Detect which cell encompasses the target text, then output its (x, y) center coordinate. 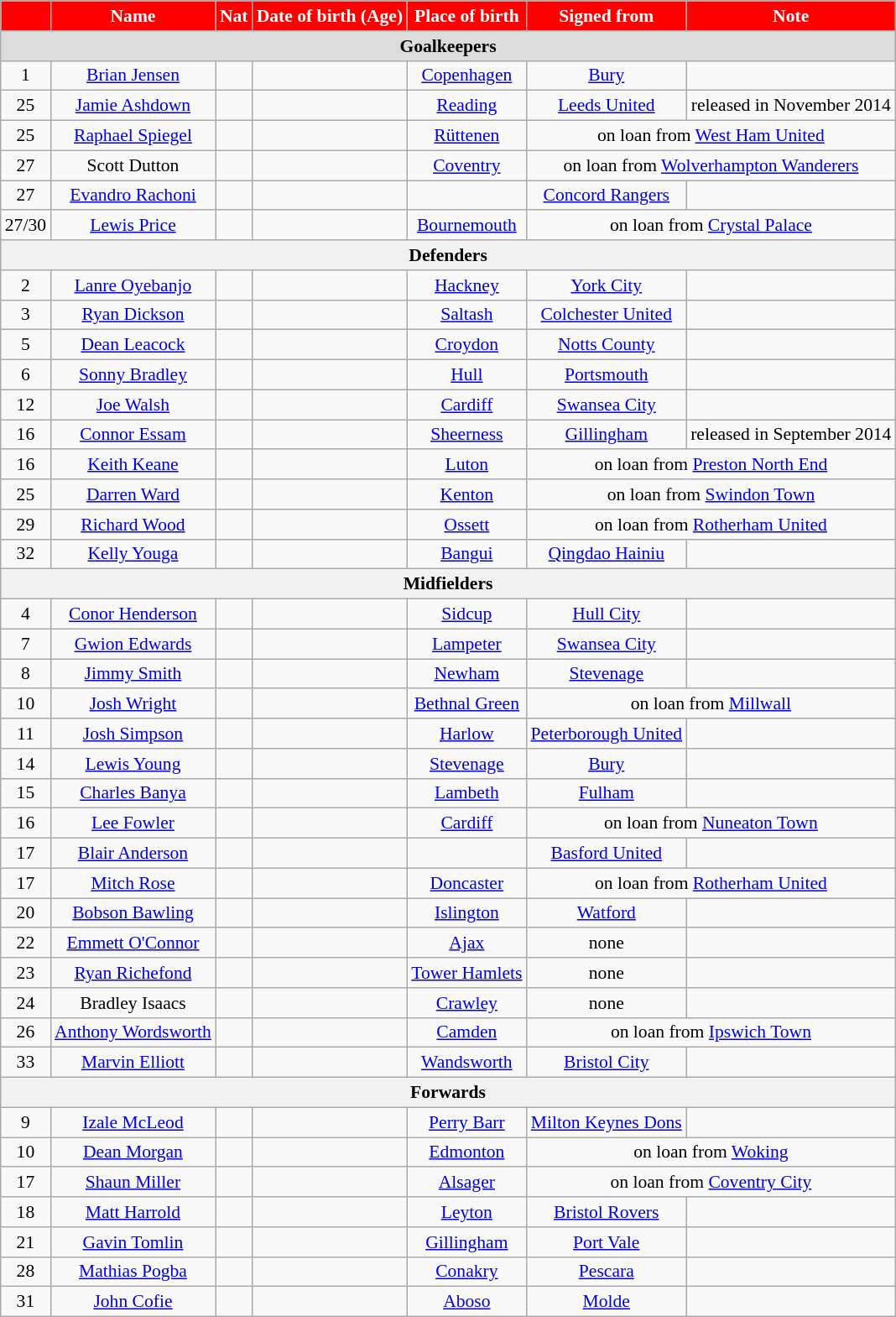
Mathias Pogba (133, 1272)
Shaun Miller (133, 1183)
Bournemouth (466, 226)
Mitch Rose (133, 883)
Peterborough United (606, 734)
22 (25, 943)
John Cofie (133, 1302)
Harlow (466, 734)
Port Vale (606, 1242)
Bobson Bawling (133, 913)
Qingdao Hainiu (606, 554)
Tower Hamlets (466, 973)
on loan from Swindon Town (711, 494)
Hackney (466, 285)
Leeds United (606, 106)
Watford (606, 913)
Bethnal Green (466, 704)
released in November 2014 (790, 106)
Defenders (448, 255)
Alsager (466, 1183)
Gavin Tomlin (133, 1242)
Lewis Price (133, 226)
32 (25, 554)
Conor Henderson (133, 614)
28 (25, 1272)
on loan from Preston North End (711, 465)
Bangui (466, 554)
31 (25, 1302)
Lampeter (466, 644)
Bristol City (606, 1063)
Lee Fowler (133, 823)
Nat (234, 16)
Ryan Richefond (133, 973)
Joe Walsh (133, 405)
Edmonton (466, 1152)
Scott Dutton (133, 165)
12 (25, 405)
Sheerness (466, 435)
5 (25, 345)
Place of birth (466, 16)
Goalkeepers (448, 46)
Aboso (466, 1302)
Hull (466, 375)
Dean Morgan (133, 1152)
Doncaster (466, 883)
Ajax (466, 943)
Rüttenen (466, 136)
on loan from Coventry City (711, 1183)
Concord Rangers (606, 196)
Crawley (466, 1003)
Pescara (606, 1272)
Perry Barr (466, 1122)
Josh Simpson (133, 734)
Wandsworth (466, 1063)
on loan from Nuneaton Town (711, 823)
20 (25, 913)
1 (25, 76)
Sonny Bradley (133, 375)
Conakry (466, 1272)
15 (25, 793)
23 (25, 973)
Copenhagen (466, 76)
on loan from Millwall (711, 704)
Reading (466, 106)
Forwards (448, 1093)
Fulham (606, 793)
4 (25, 614)
Josh Wright (133, 704)
18 (25, 1212)
14 (25, 764)
Izale McLeod (133, 1122)
Lewis Young (133, 764)
Jamie Ashdown (133, 106)
Gwion Edwards (133, 644)
Leyton (466, 1212)
Dean Leacock (133, 345)
29 (25, 525)
7 (25, 644)
Bradley Isaacs (133, 1003)
Sidcup (466, 614)
2 (25, 285)
on loan from West Ham United (711, 136)
Ryan Dickson (133, 315)
Hull City (606, 614)
Midfielders (448, 584)
Connor Essam (133, 435)
Bristol Rovers (606, 1212)
Evandro Rachoni (133, 196)
21 (25, 1242)
Charles Banya (133, 793)
Note (790, 16)
on loan from Woking (711, 1152)
9 (25, 1122)
24 (25, 1003)
Blair Anderson (133, 854)
Ossett (466, 525)
27/30 (25, 226)
Kenton (466, 494)
on loan from Wolverhampton Wanderers (711, 165)
Raphael Spiegel (133, 136)
Signed from (606, 16)
Lanre Oyebanjo (133, 285)
Colchester United (606, 315)
Emmett O'Connor (133, 943)
Anthony Wordsworth (133, 1032)
Croydon (466, 345)
Jimmy Smith (133, 674)
Name (133, 16)
Darren Ward (133, 494)
3 (25, 315)
Kelly Youga (133, 554)
Brian Jensen (133, 76)
on loan from Ipswich Town (711, 1032)
released in September 2014 (790, 435)
Newham (466, 674)
Coventry (466, 165)
York City (606, 285)
Portsmouth (606, 375)
Keith Keane (133, 465)
Islington (466, 913)
Camden (466, 1032)
on loan from Crystal Palace (711, 226)
Date of birth (Age) (331, 16)
26 (25, 1032)
Molde (606, 1302)
Matt Harrold (133, 1212)
Notts County (606, 345)
Saltash (466, 315)
Luton (466, 465)
Marvin Elliott (133, 1063)
33 (25, 1063)
Richard Wood (133, 525)
8 (25, 674)
Basford United (606, 854)
11 (25, 734)
Milton Keynes Dons (606, 1122)
Lambeth (466, 793)
6 (25, 375)
